From the cell containing the given text, extract its center point as [x, y] coordinate. 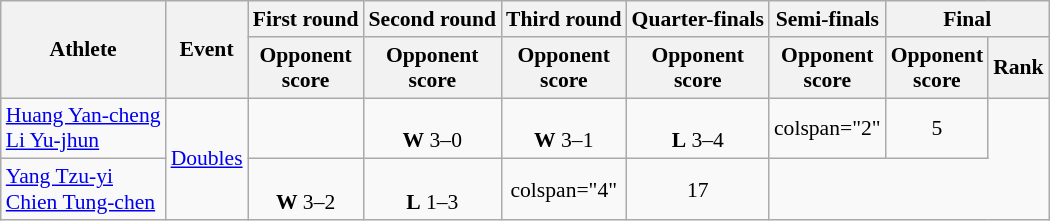
Third round [564, 19]
L 3–4 [698, 128]
Rank [1018, 68]
Huang Yan-chengLi Yu-jhun [84, 128]
Yang Tzu-yiChien Tung-chen [84, 190]
colspan="2" [828, 128]
colspan="4" [564, 190]
Quarter-finals [698, 19]
Semi-finals [828, 19]
5 [938, 128]
First round [306, 19]
17 [698, 190]
Final [968, 19]
L 1–3 [433, 190]
W 3–1 [564, 128]
W 3–2 [306, 190]
Athlete [84, 50]
W 3–0 [433, 128]
Doubles [207, 159]
Event [207, 50]
Second round [433, 19]
